Detect which cell encompasses the target text, then output its (X, Y) center coordinate. 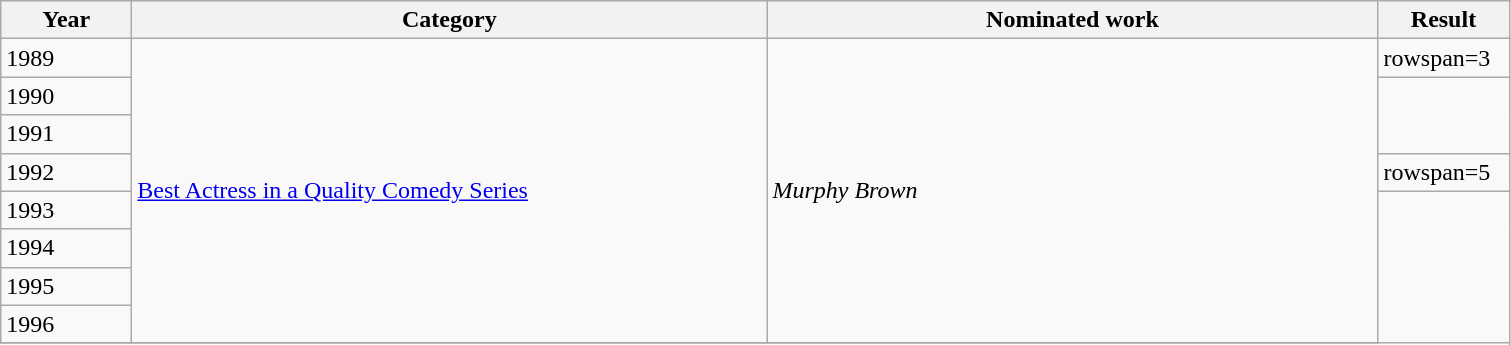
rowspan=5 (1444, 172)
Year (66, 20)
1990 (66, 96)
1995 (66, 286)
1991 (66, 134)
Nominated work (1072, 20)
1993 (66, 210)
rowspan=3 (1444, 58)
Murphy Brown (1072, 191)
Result (1444, 20)
1992 (66, 172)
Category (450, 20)
1996 (66, 324)
1994 (66, 248)
1989 (66, 58)
Best Actress in a Quality Comedy Series (450, 191)
